Scan for the cell matching the given text and deliver its (x, y) coordinate at center. 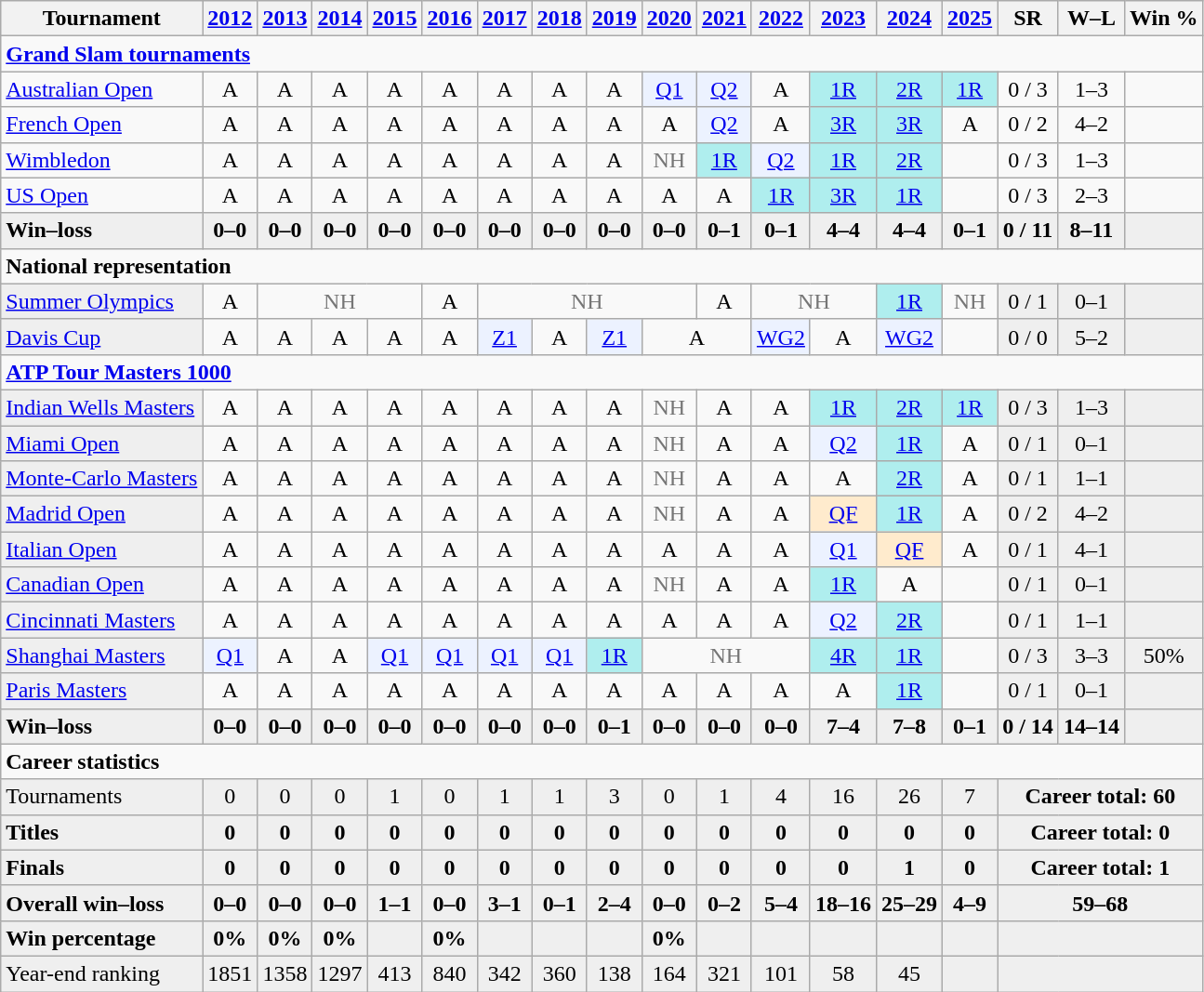
Win % (1164, 19)
2020 (669, 19)
Win percentage (102, 938)
Summer Olympics (102, 301)
3–1 (504, 903)
7–8 (909, 726)
1851 (231, 973)
ATP Tour Masters 1000 (602, 372)
0–2 (723, 903)
Grand Slam tournaments (602, 54)
0 / 11 (1028, 231)
5–2 (1092, 337)
26 (909, 797)
Career total: 1 (1101, 867)
840 (450, 973)
Italian Open (102, 549)
360 (560, 973)
16 (842, 797)
Career total: 0 (1101, 832)
Australian Open (102, 89)
2018 (560, 19)
413 (394, 973)
2–4 (614, 903)
Year-end ranking (102, 973)
National representation (602, 266)
2012 (231, 19)
Shanghai Masters (102, 655)
1297 (340, 973)
2022 (781, 19)
2016 (450, 19)
Indian Wells Masters (102, 407)
45 (909, 973)
321 (723, 973)
4R (842, 655)
342 (504, 973)
SR (1028, 19)
2014 (340, 19)
2023 (842, 19)
2013 (284, 19)
2–3 (1092, 195)
1358 (284, 973)
58 (842, 973)
Tournament (102, 19)
4–1 (1092, 549)
7 (971, 797)
8–11 (1092, 231)
2017 (504, 19)
3 (614, 797)
0 / 0 (1028, 337)
W–L (1092, 19)
Career total: 60 (1101, 797)
2025 (971, 19)
0 / 14 (1028, 726)
2021 (723, 19)
Finals (102, 867)
Career statistics (602, 761)
Cincinnati Masters (102, 620)
French Open (102, 125)
Davis Cup (102, 337)
138 (614, 973)
14–14 (1092, 726)
Tournaments (102, 797)
4 (781, 797)
Miami Open (102, 443)
Overall win–loss (102, 903)
5–4 (781, 903)
164 (669, 973)
4–9 (971, 903)
18–16 (842, 903)
3–3 (1092, 655)
101 (781, 973)
Monte-Carlo Masters (102, 479)
7–4 (842, 726)
Wimbledon (102, 160)
Madrid Open (102, 514)
US Open (102, 195)
Canadian Open (102, 585)
Paris Masters (102, 691)
2024 (909, 19)
2015 (394, 19)
2019 (614, 19)
50% (1164, 655)
Titles (102, 832)
25–29 (909, 903)
59–68 (1101, 903)
